Locate the cell with the specified text and output its [x, y] center coordinate. 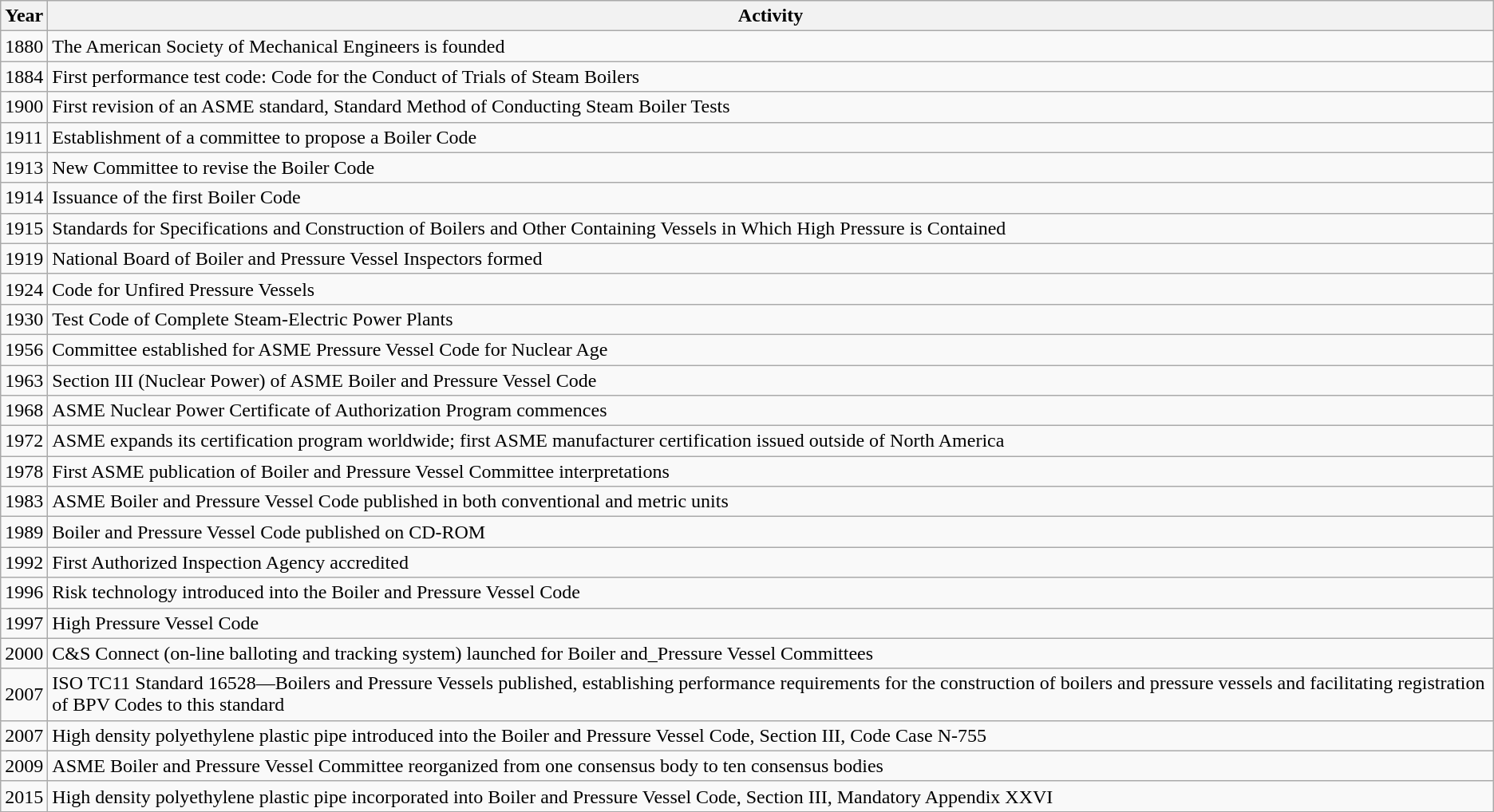
High density polyethylene plastic pipe introduced into the Boiler and Pressure Vessel Code, Section III, Code Case N-755 [771, 735]
C&S Connect (on-line balloting and tracking system) launched for Boiler and_Pressure Vessel Committees [771, 653]
High density polyethylene plastic pipe incorporated into Boiler and Pressure Vessel Code, Section III, Mandatory Appendix XXVI [771, 796]
Code for Unfired Pressure Vessels [771, 289]
First ASME publication of Boiler and Pressure Vessel Committee interpretations [771, 471]
1884 [24, 77]
1968 [24, 411]
Establishment of a committee to propose a Boiler Code [771, 137]
1963 [24, 380]
Standards for Specifications and Construction of Boilers and Other Containing Vessels in Which High Pressure is Contained [771, 228]
National Board of Boiler and Pressure Vessel Inspectors formed [771, 258]
2015 [24, 796]
First performance test code: Code for the Conduct of Trials of Steam Boilers [771, 77]
Boiler and Pressure Vessel Code published on CD-ROM [771, 532]
1997 [24, 623]
1992 [24, 562]
ASME Boiler and Pressure Vessel Committee reorganized from one consensus body to ten consensus bodies [771, 766]
1915 [24, 228]
Test Code of Complete Steam-Electric Power Plants [771, 319]
1978 [24, 471]
1996 [24, 593]
1919 [24, 258]
Activity [771, 16]
High Pressure Vessel Code [771, 623]
Section III (Nuclear Power) of ASME Boiler and Pressure Vessel Code [771, 380]
1880 [24, 46]
First Authorized Inspection Agency accredited [771, 562]
1956 [24, 349]
The American Society of Mechanical Engineers is founded [771, 46]
ASME Nuclear Power Certificate of Authorization Program commences [771, 411]
1924 [24, 289]
New Committee to revise the Boiler Code [771, 168]
1913 [24, 168]
2009 [24, 766]
ASME expands its certification program worldwide; first ASME manufacturer certification issued outside of North America [771, 441]
Issuance of the first Boiler Code [771, 198]
Risk technology introduced into the Boiler and Pressure Vessel Code [771, 593]
1900 [24, 107]
2000 [24, 653]
Committee established for ASME Pressure Vessel Code for Nuclear Age [771, 349]
Year [24, 16]
1983 [24, 502]
1911 [24, 137]
1914 [24, 198]
1972 [24, 441]
1989 [24, 532]
First revision of an ASME standard, Standard Method of Conducting Steam Boiler Tests [771, 107]
ASME Boiler and Pressure Vessel Code published in both conventional and metric units [771, 502]
1930 [24, 319]
